Determine the (X, Y) coordinate at the center of the cell enclosing the given text.  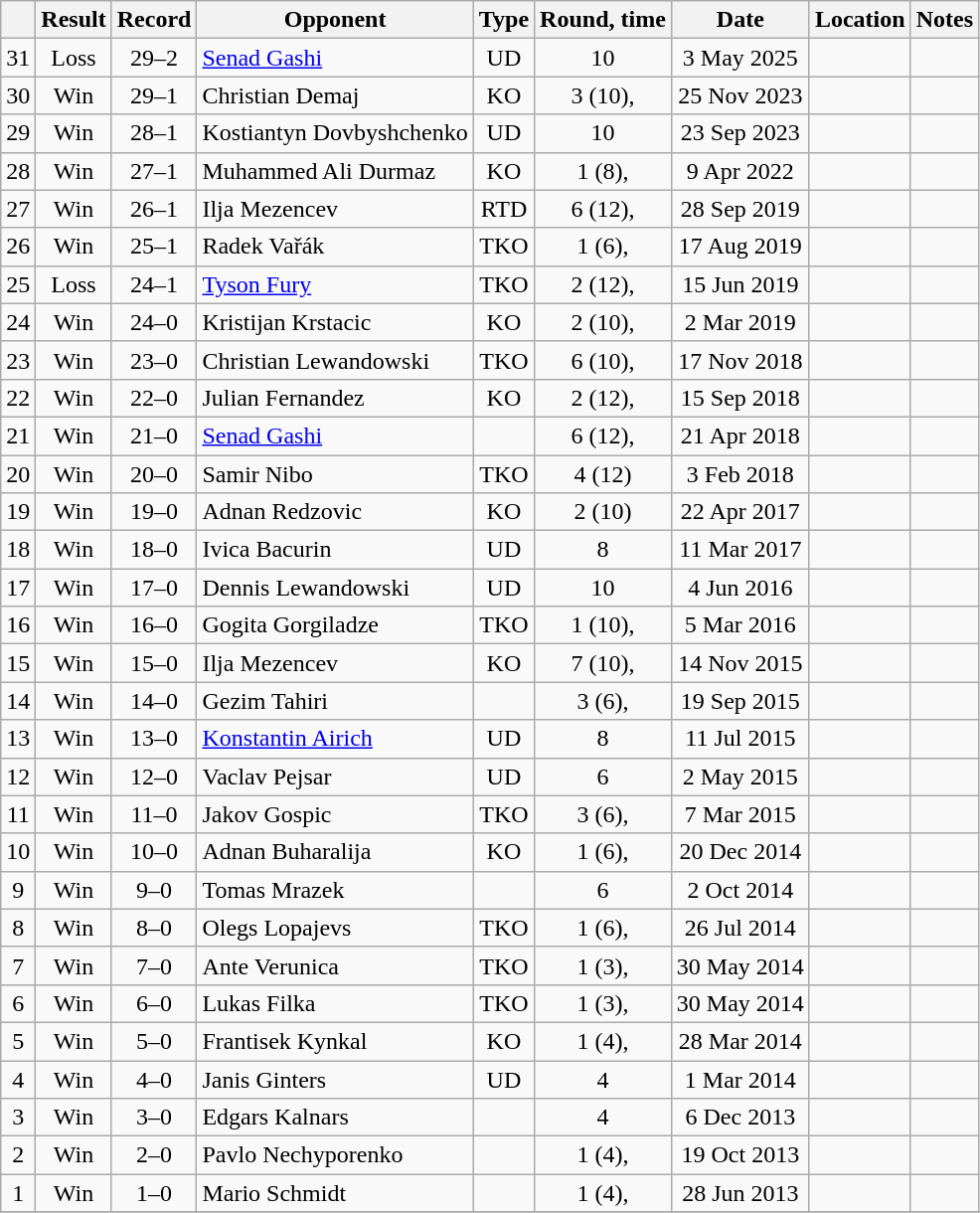
1 (18, 1193)
Kristijan Krstacic (335, 322)
Ivica Bacurin (335, 550)
21–0 (154, 435)
Konstantin Airich (335, 739)
22 Apr 2017 (739, 512)
19 (18, 512)
7 (18, 965)
19–0 (154, 512)
15 (18, 663)
2 (10), (603, 322)
28 (18, 171)
20 (18, 474)
4 Jun 2016 (739, 588)
13 (18, 739)
Location (860, 20)
Gogita Gorgiladze (335, 625)
28–1 (154, 133)
16–0 (154, 625)
20 Dec 2014 (739, 852)
26 Jul 2014 (739, 928)
19 Sep 2015 (739, 701)
Dennis Lewandowski (335, 588)
29–1 (154, 95)
Samir Nibo (335, 474)
24–0 (154, 322)
28 Jun 2013 (739, 1193)
14–0 (154, 701)
5 Mar 2016 (739, 625)
14 Nov 2015 (739, 663)
Vaclav Pejsar (335, 777)
2 (18, 1155)
25–1 (154, 247)
11 (18, 814)
Christian Demaj (335, 95)
27–1 (154, 171)
18 (18, 550)
Date (739, 20)
3 (18, 1118)
15 Jun 2019 (739, 284)
2 May 2015 (739, 777)
12–0 (154, 777)
Olegs Lopajevs (335, 928)
21 (18, 435)
30 (18, 95)
3 Feb 2018 (739, 474)
18–0 (154, 550)
Tomas Mrazek (335, 890)
24 (18, 322)
11 Mar 2017 (739, 550)
9–0 (154, 890)
6 Dec 2013 (739, 1118)
6–0 (154, 1003)
17–0 (154, 588)
3–0 (154, 1118)
15 Sep 2018 (739, 398)
23 Sep 2023 (739, 133)
1 Mar 2014 (739, 1079)
11 Jul 2015 (739, 739)
29–2 (154, 58)
26 (18, 247)
3 (10), (603, 95)
Tyson Fury (335, 284)
Christian Lewandowski (335, 360)
5–0 (154, 1041)
9 Apr 2022 (739, 171)
24–1 (154, 284)
31 (18, 58)
7 Mar 2015 (739, 814)
Edgars Kalnars (335, 1118)
17 (18, 588)
Radek Vařák (335, 247)
RTD (503, 209)
25 Nov 2023 (739, 95)
21 Apr 2018 (739, 435)
Opponent (335, 20)
19 Oct 2013 (739, 1155)
2 Mar 2019 (739, 322)
Type (503, 20)
Julian Fernandez (335, 398)
17 Nov 2018 (739, 360)
Adnan Redzovic (335, 512)
Result (74, 20)
23 (18, 360)
Pavlo Nechyporenko (335, 1155)
28 Sep 2019 (739, 209)
Round, time (603, 20)
Muhammed Ali Durmaz (335, 171)
8–0 (154, 928)
Lukas Filka (335, 1003)
Kostiantyn Dovbyshchenko (335, 133)
3 May 2025 (739, 58)
12 (18, 777)
1 (10), (603, 625)
7–0 (154, 965)
29 (18, 133)
14 (18, 701)
20–0 (154, 474)
Mario Schmidt (335, 1193)
Frantisek Kynkal (335, 1041)
7 (10), (603, 663)
28 Mar 2014 (739, 1041)
2 (10) (603, 512)
27 (18, 209)
16 (18, 625)
1–0 (154, 1193)
Record (154, 20)
Gezim Tahiri (335, 701)
22–0 (154, 398)
2 Oct 2014 (739, 890)
Janis Ginters (335, 1079)
Jakov Gospic (335, 814)
9 (18, 890)
5 (18, 1041)
11–0 (154, 814)
13–0 (154, 739)
4–0 (154, 1079)
17 Aug 2019 (739, 247)
10–0 (154, 852)
22 (18, 398)
6 (10), (603, 360)
Ante Verunica (335, 965)
26–1 (154, 209)
4 (12) (603, 474)
1 (8), (603, 171)
23–0 (154, 360)
Notes (944, 20)
2–0 (154, 1155)
25 (18, 284)
15–0 (154, 663)
Adnan Buharalija (335, 852)
